Return the (X, Y) coordinate for the center point of the cell that contains the specified text.  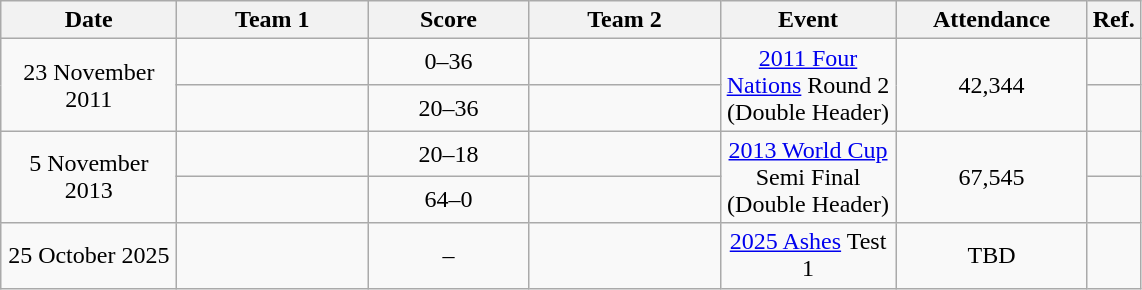
42,344 (992, 85)
Date (89, 20)
64–0 (448, 200)
Event (808, 20)
TBD (992, 256)
25 October 2025 (89, 256)
2013 World Cup Semi Final (Double Header) (808, 177)
67,545 (992, 177)
2011 Four Nations Round 2 (Double Header) (808, 85)
Team 2 (624, 20)
Score (448, 20)
Ref. (1114, 20)
Attendance (992, 20)
23 November 2011 (89, 85)
20–18 (448, 154)
0–36 (448, 62)
– (448, 256)
2025 Ashes Test 1 (808, 256)
Team 1 (272, 20)
5 November 2013 (89, 177)
20–36 (448, 108)
